For the text-containing cell, return its midpoint in [x, y] coordinate format. 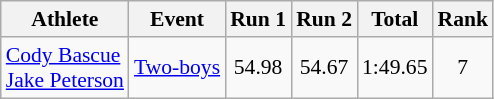
Cody Bascue Jake Peterson [65, 68]
Athlete [65, 19]
Run 1 [258, 19]
1:49.65 [394, 68]
Two-boys [177, 68]
7 [462, 68]
Run 2 [324, 19]
Total [394, 19]
54.98 [258, 68]
Event [177, 19]
54.67 [324, 68]
Rank [462, 19]
